Determine the [x, y] coordinate at the center of the cell enclosing the given text.  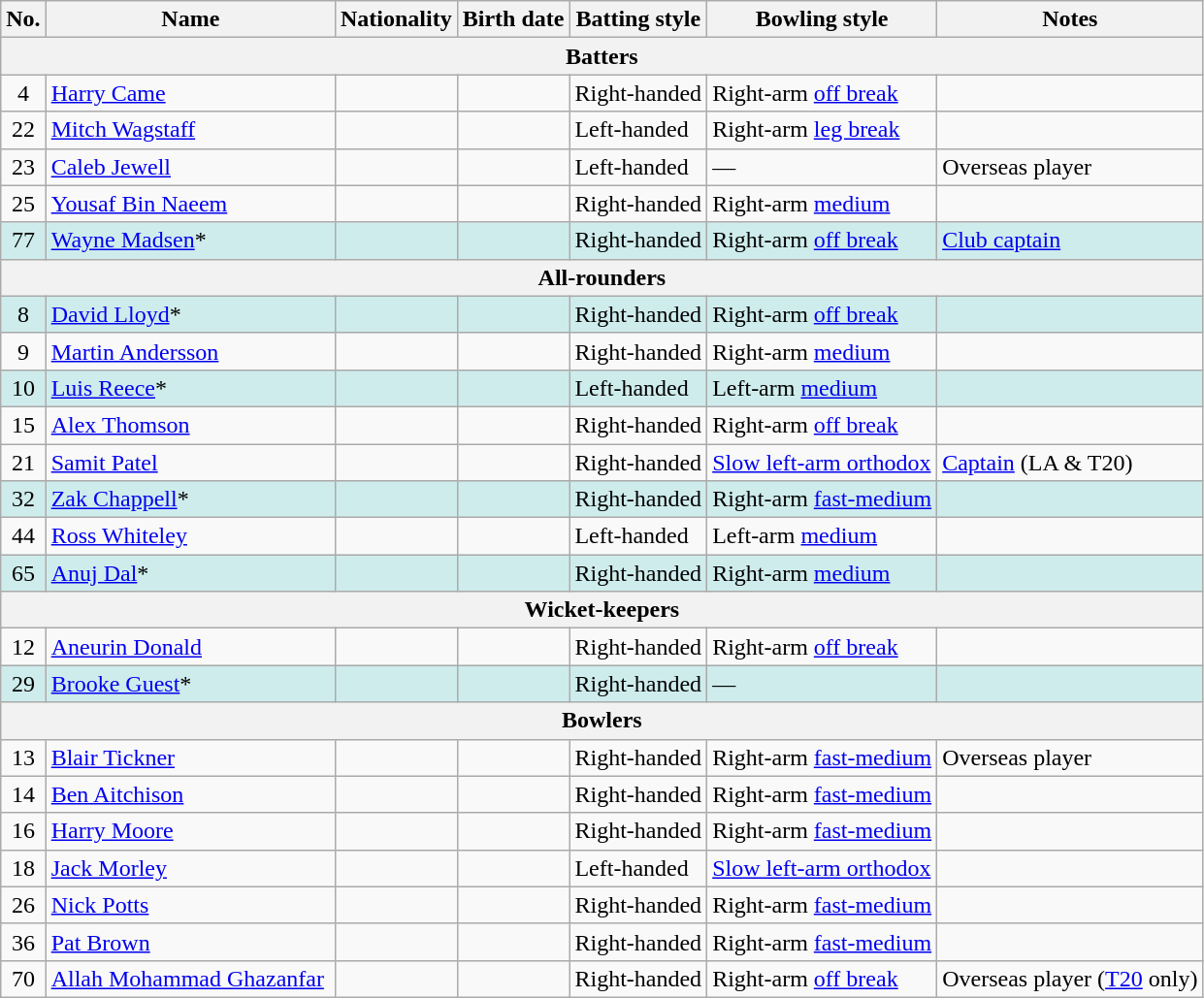
26 [23, 905]
23 [23, 167]
Right-arm leg break [823, 130]
13 [23, 757]
Nick Potts [190, 905]
Brooke Guest* [190, 684]
Overseas player (T20 only) [1070, 979]
Jack Morley [190, 868]
Zak Chappell* [190, 499]
Name [190, 19]
9 [23, 351]
65 [23, 573]
David Lloyd* [190, 314]
18 [23, 868]
Batting style [638, 19]
Caleb Jewell [190, 167]
Club captain [1070, 241]
Blair Tickner [190, 757]
77 [23, 241]
10 [23, 388]
Wicket-keepers [602, 610]
21 [23, 463]
Aneurin Donald [190, 647]
12 [23, 647]
Samit Patel [190, 463]
Batters [602, 56]
Bowling style [823, 19]
36 [23, 942]
Luis Reece* [190, 388]
8 [23, 314]
14 [23, 794]
Wayne Madsen* [190, 241]
15 [23, 425]
16 [23, 831]
Allah Mohammad Ghazanfar [190, 979]
Alex Thomson [190, 425]
Notes [1070, 19]
4 [23, 93]
Harry Moore [190, 831]
All-rounders [602, 277]
Nationality [396, 19]
Captain (LA & T20) [1070, 463]
Mitch Wagstaff [190, 130]
25 [23, 204]
Martin Andersson [190, 351]
Bowlers [602, 721]
Ross Whiteley [190, 536]
Ben Aitchison [190, 794]
No. [23, 19]
70 [23, 979]
22 [23, 130]
29 [23, 684]
Harry Came [190, 93]
Yousaf Bin Naeem [190, 204]
Pat Brown [190, 942]
Birth date [513, 19]
Anuj Dal* [190, 573]
44 [23, 536]
32 [23, 499]
